Locate the cell with the specified text and output its (X, Y) center coordinate. 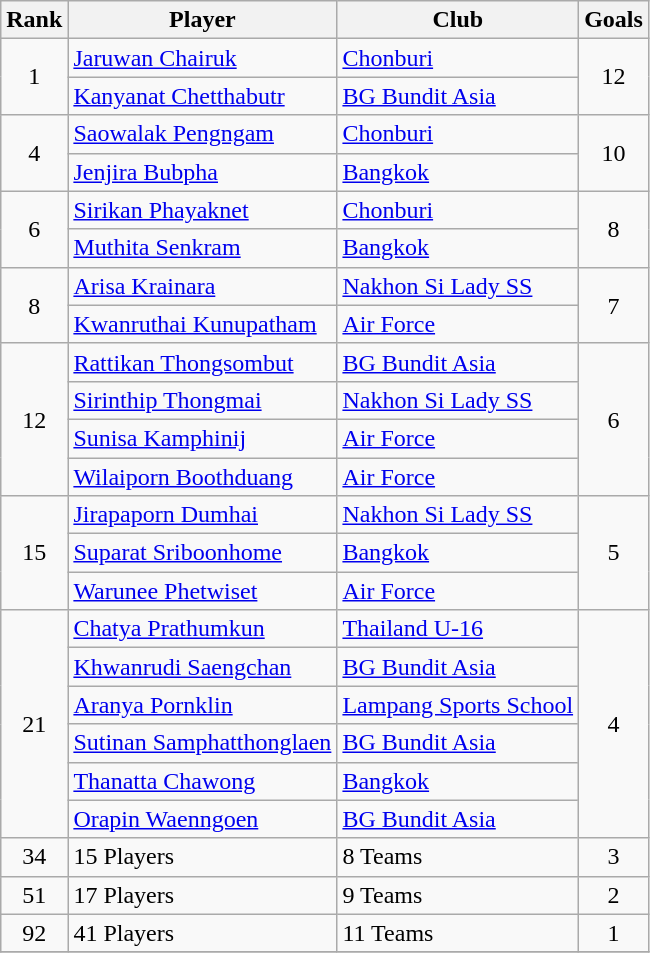
Chatya Prathumkun (202, 629)
17 Players (202, 895)
3 (614, 857)
11 Teams (458, 933)
Orapin Waenngoen (202, 819)
Jirapaporn Dumhai (202, 515)
Club (458, 20)
7 (614, 305)
Player (202, 20)
Sirinthip Thongmai (202, 400)
Thanatta Chawong (202, 781)
5 (614, 553)
8 Teams (458, 857)
15 Players (202, 857)
51 (34, 895)
Rattikan Thongsombut (202, 362)
Kwanruthai Kunupatham (202, 324)
Rank (34, 20)
Sunisa Kamphinij (202, 438)
Sirikan Phayaknet (202, 210)
Suparat Sriboonhome (202, 553)
Warunee Phetwiset (202, 591)
Lampang Sports School (458, 705)
Khwanrudi Saengchan (202, 667)
9 Teams (458, 895)
10 (614, 153)
Jaruwan Chairuk (202, 58)
Saowalak Pengngam (202, 134)
Thailand U-16 (458, 629)
Wilaiporn Boothduang (202, 477)
34 (34, 857)
Goals (614, 20)
41 Players (202, 933)
92 (34, 933)
Muthita Senkram (202, 248)
Jenjira Bubpha (202, 172)
Sutinan Samphatthonglaen (202, 743)
Aranya Pornklin (202, 705)
21 (34, 724)
Arisa Krainara (202, 286)
2 (614, 895)
15 (34, 553)
Kanyanat Chetthabutr (202, 96)
